Identify which cell holds the provided text, then report its (X, Y) central coordinate. 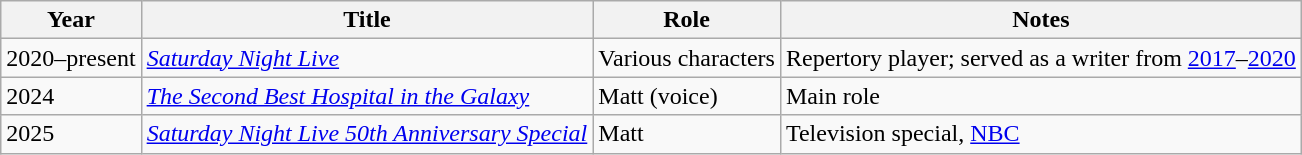
Matt (687, 134)
Year (71, 20)
Saturday Night Live (367, 58)
Main role (1040, 96)
2020–present (71, 58)
Title (367, 20)
Various characters (687, 58)
Television special, NBC (1040, 134)
Matt (voice) (687, 96)
2025 (71, 134)
Notes (1040, 20)
2024 (71, 96)
Saturday Night Live 50th Anniversary Special (367, 134)
The Second Best Hospital in the Galaxy (367, 96)
Role (687, 20)
Repertory player; served as a writer from 2017–2020 (1040, 58)
